From the cell containing the given text, extract its center point as (x, y) coordinate. 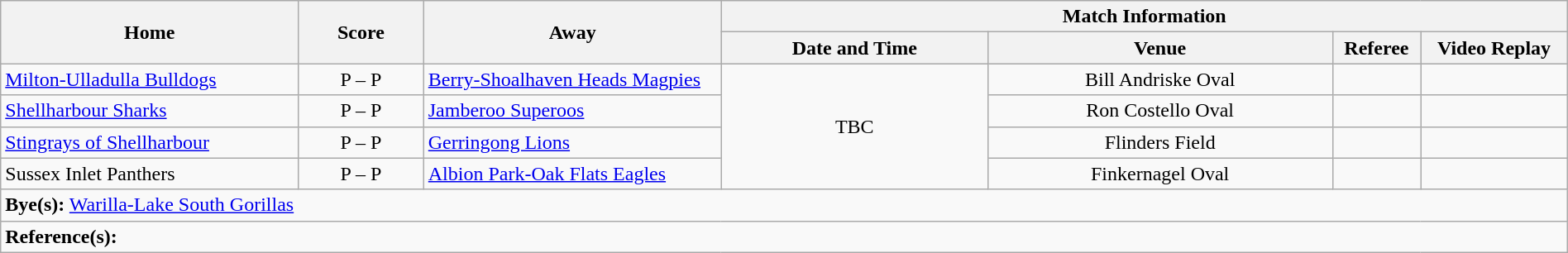
Match Information (1145, 17)
Away (572, 32)
Finkernagel Oval (1159, 174)
Bill Andriske Oval (1159, 79)
Albion Park-Oak Flats Eagles (572, 174)
Jamberoo Superoos (572, 111)
Milton-Ulladulla Bulldogs (150, 79)
Score (361, 32)
Venue (1159, 48)
Sussex Inlet Panthers (150, 174)
Reference(s): (784, 236)
Berry-Shoalhaven Heads Magpies (572, 79)
Referee (1376, 48)
Ron Costello Oval (1159, 111)
Home (150, 32)
Video Replay (1494, 48)
Shellharbour Sharks (150, 111)
Gerringong Lions (572, 142)
Bye(s): Warilla-Lake South Gorillas (784, 205)
TBC (854, 126)
Stingrays of Shellharbour (150, 142)
Date and Time (854, 48)
Flinders Field (1159, 142)
